Scan for the cell matching the given text and deliver its (x, y) coordinate at center. 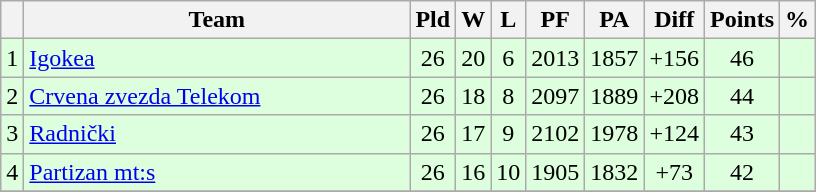
Crvena zvezda Telekom (217, 96)
10 (508, 172)
16 (474, 172)
2102 (556, 134)
+73 (674, 172)
1832 (614, 172)
Partizan mt:s (217, 172)
+124 (674, 134)
Points (742, 20)
+208 (674, 96)
1 (12, 58)
9 (508, 134)
43 (742, 134)
Diff (674, 20)
Pld (433, 20)
8 (508, 96)
18 (474, 96)
W (474, 20)
44 (742, 96)
% (798, 20)
2013 (556, 58)
+156 (674, 58)
1889 (614, 96)
2 (12, 96)
4 (12, 172)
1857 (614, 58)
PA (614, 20)
42 (742, 172)
17 (474, 134)
1978 (614, 134)
46 (742, 58)
3 (12, 134)
L (508, 20)
Igokea (217, 58)
2097 (556, 96)
1905 (556, 172)
6 (508, 58)
20 (474, 58)
PF (556, 20)
Radnički (217, 134)
Team (217, 20)
